Pinpoint the cell where the given text exists, returning its (x, y) midpoint coordinate. 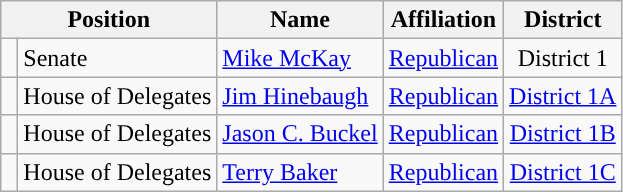
District 1 (563, 58)
Name (300, 20)
District 1A (563, 96)
District (563, 20)
District 1B (563, 134)
Affiliation (443, 20)
Senate (118, 58)
Jason C. Buckel (300, 134)
District 1C (563, 172)
Terry Baker (300, 172)
Jim Hinebaugh (300, 96)
Mike McKay (300, 58)
Position (109, 20)
